Search for the cell housing the specified text and yield its (x, y) center coordinate. 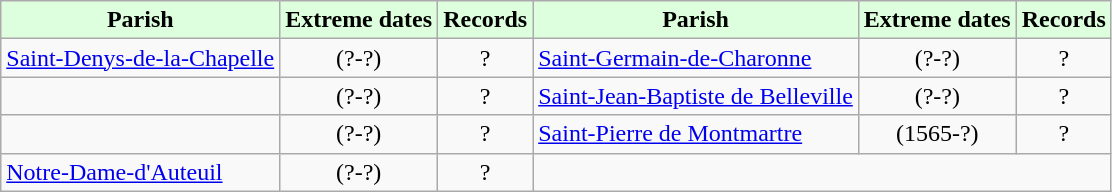
Saint-Germain-de-Charonne (696, 58)
Notre-Dame-d'Auteuil (140, 172)
Saint-Denys-de-la-Chapelle (140, 58)
Saint-Jean-Baptiste de Belleville (696, 96)
Saint-Pierre de Montmartre (696, 134)
(1565-?) (937, 134)
